For the text-containing cell, return its midpoint in [X, Y] coordinate format. 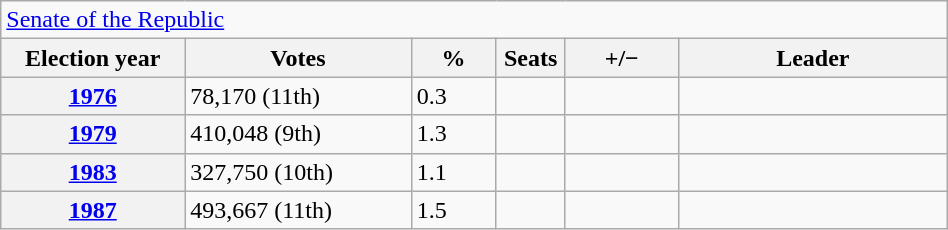
1979 [93, 134]
Votes [298, 58]
78,170 (11th) [298, 96]
Election year [93, 58]
+/− [622, 58]
410,048 (9th) [298, 134]
1.5 [454, 210]
1983 [93, 172]
Leader [812, 58]
% [454, 58]
Seats [530, 58]
1976 [93, 96]
Senate of the Republic [474, 20]
1.1 [454, 172]
1.3 [454, 134]
0.3 [454, 96]
1987 [93, 210]
493,667 (11th) [298, 210]
327,750 (10th) [298, 172]
